Find where the given text appears and provide that cell's center as (x, y) coordinate. 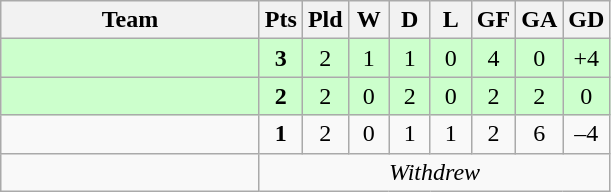
W (368, 20)
GF (493, 20)
Pld (325, 20)
L (450, 20)
Pts (280, 20)
+4 (586, 58)
GA (540, 20)
Withdrew (434, 172)
–4 (586, 134)
GD (586, 20)
6 (540, 134)
Team (130, 20)
3 (280, 58)
4 (493, 58)
D (410, 20)
